Output the [X, Y] coordinate of the center of the cell containing the given text.  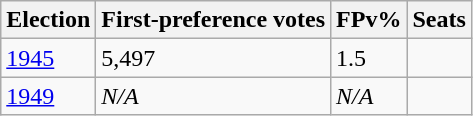
1.5 [369, 58]
FPv% [369, 20]
5,497 [214, 58]
Seats [439, 20]
1945 [48, 58]
First-preference votes [214, 20]
1949 [48, 96]
Election [48, 20]
